Identify which cell holds the provided text, then report its [x, y] central coordinate. 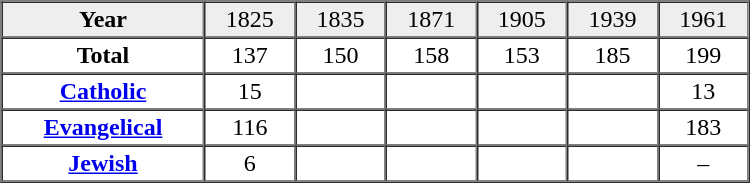
– [704, 164]
1905 [522, 20]
Evangelical [104, 128]
Total [104, 56]
153 [522, 56]
116 [250, 128]
1871 [432, 20]
185 [612, 56]
1939 [612, 20]
1961 [704, 20]
1835 [340, 20]
Catholic [104, 92]
6 [250, 164]
1825 [250, 20]
183 [704, 128]
137 [250, 56]
199 [704, 56]
158 [432, 56]
13 [704, 92]
Year [104, 20]
15 [250, 92]
150 [340, 56]
Jewish [104, 164]
